Extract the [x, y] coordinate from the center of the cell holding the provided text.  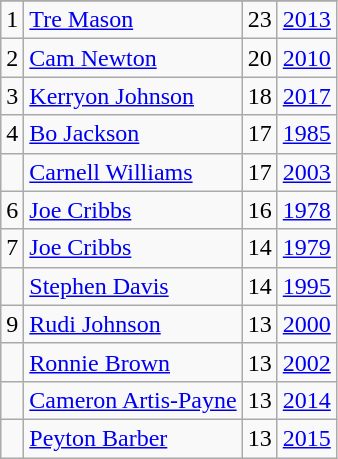
2017 [306, 96]
Rudi Johnson [133, 324]
16 [260, 210]
Stephen Davis [133, 286]
Peyton Barber [133, 438]
2000 [306, 324]
2002 [306, 362]
23 [260, 20]
18 [260, 96]
1 [12, 20]
1985 [306, 134]
2014 [306, 400]
1979 [306, 248]
1978 [306, 210]
1995 [306, 286]
Ronnie Brown [133, 362]
Cameron Artis-Payne [133, 400]
Tre Mason [133, 20]
7 [12, 248]
2 [12, 58]
2015 [306, 438]
Bo Jackson [133, 134]
9 [12, 324]
20 [260, 58]
2003 [306, 172]
Cam Newton [133, 58]
6 [12, 210]
Carnell Williams [133, 172]
3 [12, 96]
2010 [306, 58]
2013 [306, 20]
4 [12, 134]
Kerryon Johnson [133, 96]
